Determine the [x, y] coordinate at the center of the cell enclosing the given text.  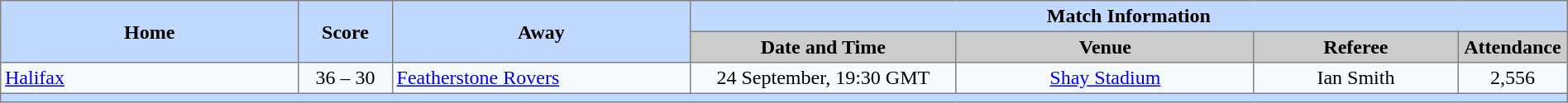
Match Information [1128, 16]
Featherstone Rovers [541, 78]
Score [346, 31]
Date and Time [823, 47]
Attendance [1513, 47]
Ian Smith [1355, 78]
24 September, 19:30 GMT [823, 78]
Shay Stadium [1105, 78]
Referee [1355, 47]
2,556 [1513, 78]
36 – 30 [346, 78]
Away [541, 31]
Home [150, 31]
Venue [1105, 47]
Halifax [150, 78]
